Identify which cell holds the provided text, then report its (x, y) central coordinate. 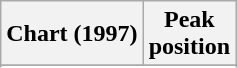
Chart (1997) (72, 34)
Peakposition (189, 34)
